Detect which cell encompasses the target text, then output its (x, y) center coordinate. 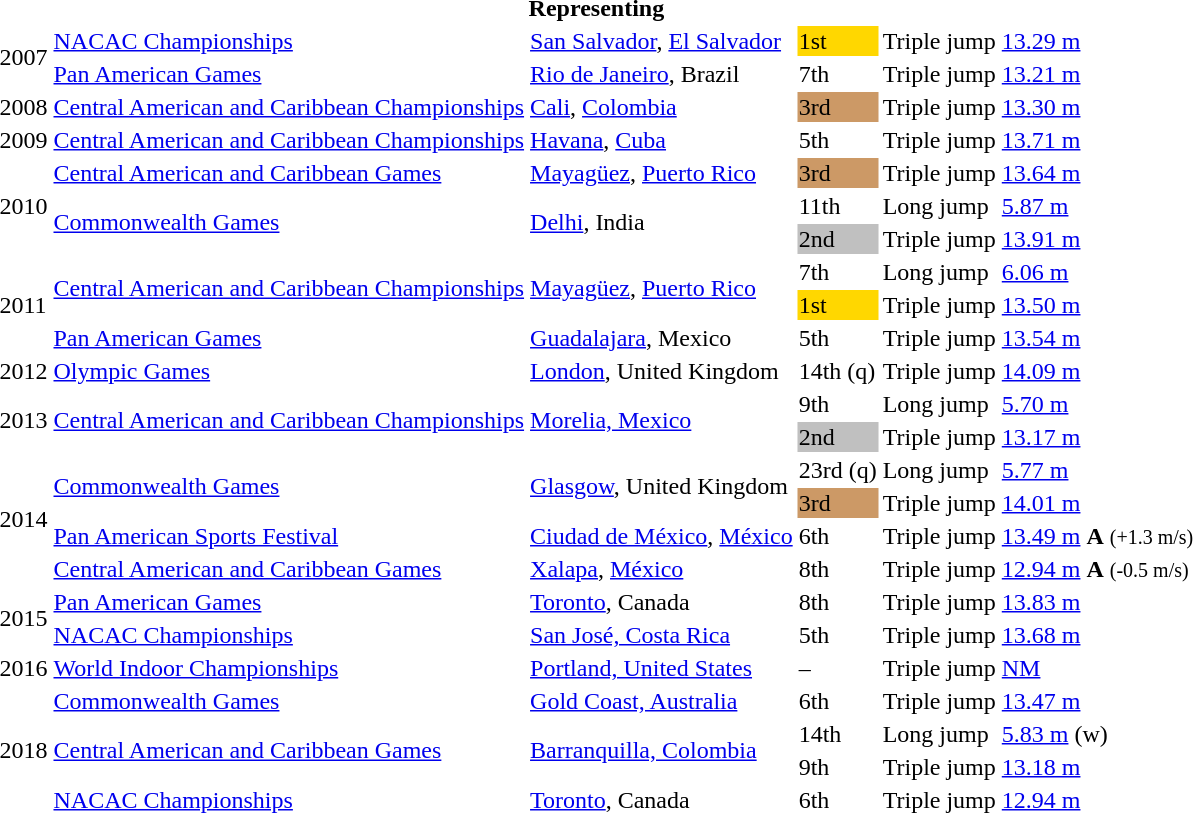
– (838, 668)
Barranquilla, Colombia (662, 750)
Guadalajara, Mexico (662, 338)
Morelia, Mexico (662, 420)
14th (q) (838, 371)
Xalapa, México (662, 569)
Delhi, India (662, 222)
London, United Kingdom (662, 371)
Portland, United States (662, 668)
San Salvador, El Salvador (662, 41)
World Indoor Championships (289, 668)
San José, Costa Rica (662, 635)
Pan American Sports Festival (289, 536)
23rd (q) (838, 470)
14th (838, 734)
Rio de Janeiro, Brazil (662, 74)
Toronto, Canada (662, 602)
Ciudad de México, México (662, 536)
Cali, Colombia (662, 107)
11th (838, 206)
Gold Coast, Australia (662, 701)
Havana, Cuba (662, 140)
Glasgow, United Kingdom (662, 486)
Olympic Games (289, 371)
